Return the [x, y] coordinate for the center point of the cell that contains the specified text.  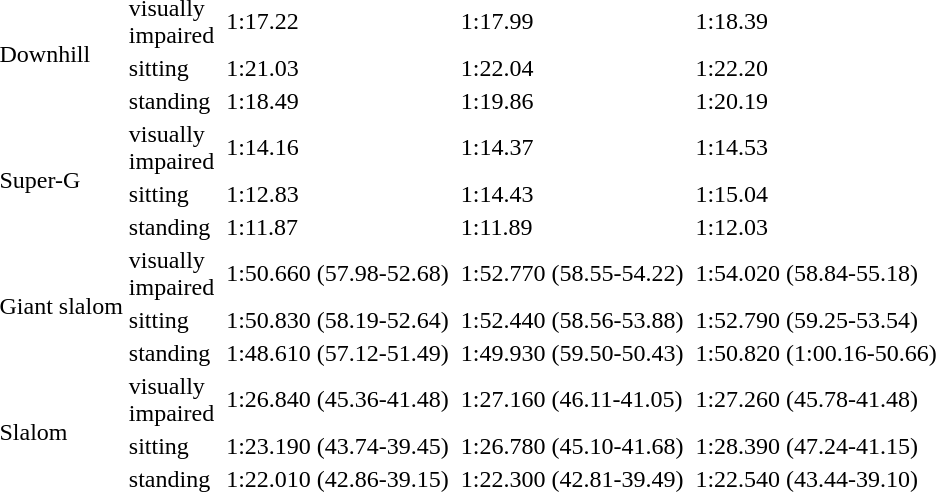
1:11.89 [572, 227]
1:14.16 [338, 148]
1:12.83 [338, 194]
1:52.770 (58.55-54.22) [572, 274]
1:26.780 (45.10-41.68) [572, 446]
1:11.87 [338, 227]
1:21.03 [338, 68]
1:14.37 [572, 148]
1:23.190 (43.74-39.45) [338, 446]
1:48.610 (57.12-51.49) [338, 353]
1:26.840 (45.36-41.48) [338, 400]
1:18.49 [338, 101]
1:14.43 [572, 194]
1:19.86 [572, 101]
1:52.440 (58.56-53.88) [572, 320]
1:50.830 (58.19-52.64) [338, 320]
1:22.04 [572, 68]
1:49.930 (59.50-50.43) [572, 353]
1:27.160 (46.11-41.05) [572, 400]
1:50.660 (57.98-52.68) [338, 274]
